Pinpoint the cell where the given text exists, returning its (x, y) midpoint coordinate. 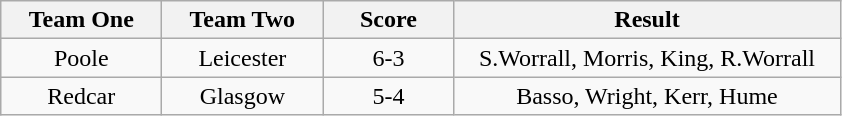
Redcar (82, 96)
Glasgow (242, 96)
Basso, Wright, Kerr, Hume (647, 96)
Poole (82, 58)
Team One (82, 20)
Result (647, 20)
Leicester (242, 58)
S.Worrall, Morris, King, R.Worrall (647, 58)
6-3 (388, 58)
Score (388, 20)
Team Two (242, 20)
5-4 (388, 96)
